Capture the cell that displays the provided text and extract its (X, Y) central coordinate. 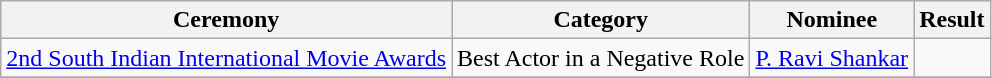
Nominee (832, 20)
Best Actor in a Negative Role (601, 58)
P. Ravi Shankar (832, 58)
Ceremony (226, 20)
Category (601, 20)
2nd South Indian International Movie Awards (226, 58)
Result (952, 20)
